Detect which cell encompasses the target text, then output its [X, Y] center coordinate. 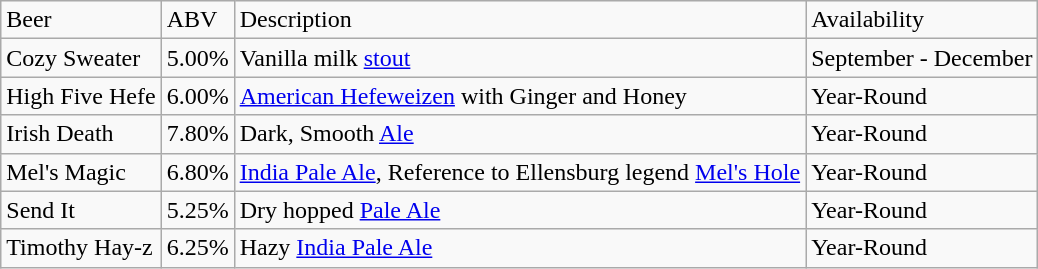
Beer [81, 20]
7.80% [198, 134]
Hazy India Pale Ale [520, 248]
Vanilla milk stout [520, 58]
Cozy Sweater [81, 58]
American Hefeweizen with Ginger and Honey [520, 96]
5.25% [198, 210]
5.00% [198, 58]
Timothy Hay-z [81, 248]
Description [520, 20]
6.00% [198, 96]
Availability [922, 20]
6.80% [198, 172]
ABV [198, 20]
Mel's Magic [81, 172]
6.25% [198, 248]
India Pale Ale, Reference to Ellensburg legend Mel's Hole [520, 172]
September - December [922, 58]
Dark, Smooth Ale [520, 134]
High Five Hefe [81, 96]
Irish Death [81, 134]
Dry hopped Pale Ale [520, 210]
Send It [81, 210]
